From the cell containing the given text, extract its center point as (x, y) coordinate. 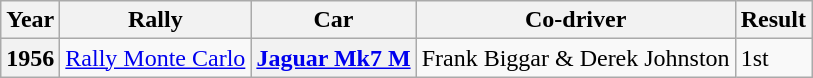
1st (773, 58)
Car (334, 20)
Frank Biggar & Derek Johnston (576, 58)
Rally (156, 20)
Jaguar Mk7 M (334, 58)
Rally Monte Carlo (156, 58)
1956 (30, 58)
Year (30, 20)
Result (773, 20)
Co-driver (576, 20)
